Pinpoint the cell where the given text exists, returning its [X, Y] midpoint coordinate. 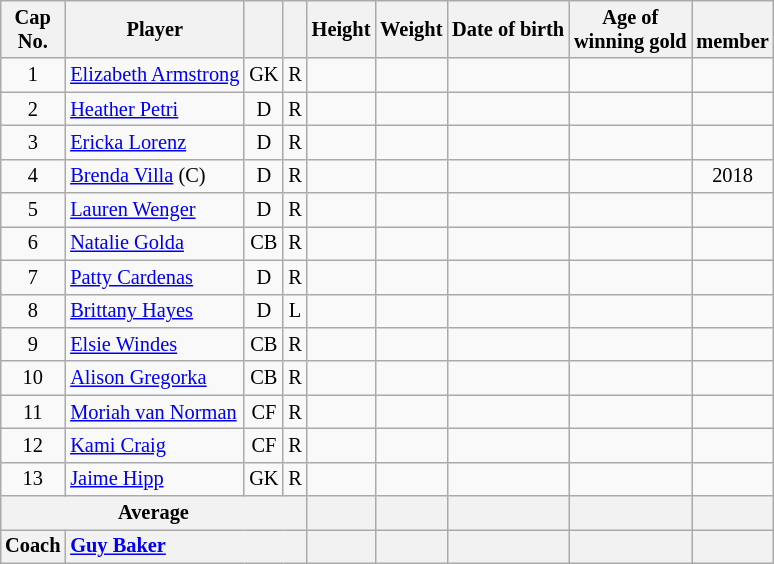
L [294, 311]
Kami Craig [154, 445]
Brenda Villa (C) [154, 176]
10 [32, 378]
3 [32, 142]
member [733, 29]
Weight [411, 29]
12 [32, 445]
4 [32, 176]
2 [32, 109]
Ericka Lorenz [154, 142]
Brittany Hayes [154, 311]
9 [32, 344]
Age ofwinning gold [630, 29]
6 [32, 243]
7 [32, 277]
Natalie Golda [154, 243]
Elsie Windes [154, 344]
8 [32, 311]
Lauren Wenger [154, 210]
Date of birth [508, 29]
Coach [32, 546]
Player [154, 29]
Heather Petri [154, 109]
Average [154, 513]
13 [32, 479]
2018 [733, 176]
11 [32, 412]
Alison Gregorka [154, 378]
5 [32, 210]
Jaime Hipp [154, 479]
Guy Baker [186, 546]
1 [32, 75]
Patty Cardenas [154, 277]
Height [342, 29]
Elizabeth Armstrong [154, 75]
Moriah van Norman [154, 412]
CapNo. [32, 29]
